Scan for the cell matching the given text and deliver its [x, y] coordinate at center. 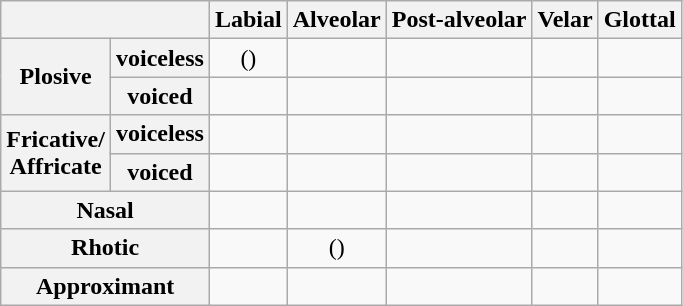
Fricative/Affricate [56, 153]
Velar [565, 20]
Labial [248, 20]
Approximant [106, 286]
Post-alveolar [459, 20]
Nasal [106, 210]
Alveolar [336, 20]
Plosive [56, 77]
Glottal [640, 20]
Rhotic [106, 248]
